Determine the [X, Y] coordinate at the center of the cell enclosing the given text.  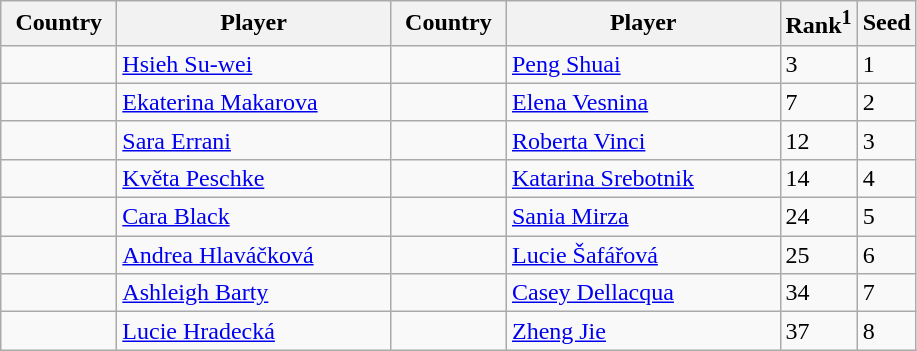
Ashleigh Barty [254, 293]
Hsieh Su-wei [254, 64]
Elena Vesnina [643, 102]
Katarina Srebotnik [643, 178]
Roberta Vinci [643, 140]
Cara Black [254, 217]
8 [886, 331]
6 [886, 255]
Lucie Šafářová [643, 255]
Seed [886, 24]
12 [818, 140]
Rank1 [818, 24]
37 [818, 331]
5 [886, 217]
Andrea Hlaváčková [254, 255]
34 [818, 293]
Peng Shuai [643, 64]
Sania Mirza [643, 217]
Květa Peschke [254, 178]
2 [886, 102]
Casey Dellacqua [643, 293]
24 [818, 217]
Lucie Hradecká [254, 331]
25 [818, 255]
1 [886, 64]
14 [818, 178]
Ekaterina Makarova [254, 102]
4 [886, 178]
Sara Errani [254, 140]
Zheng Jie [643, 331]
